Capture the cell that displays the provided text and extract its [x, y] central coordinate. 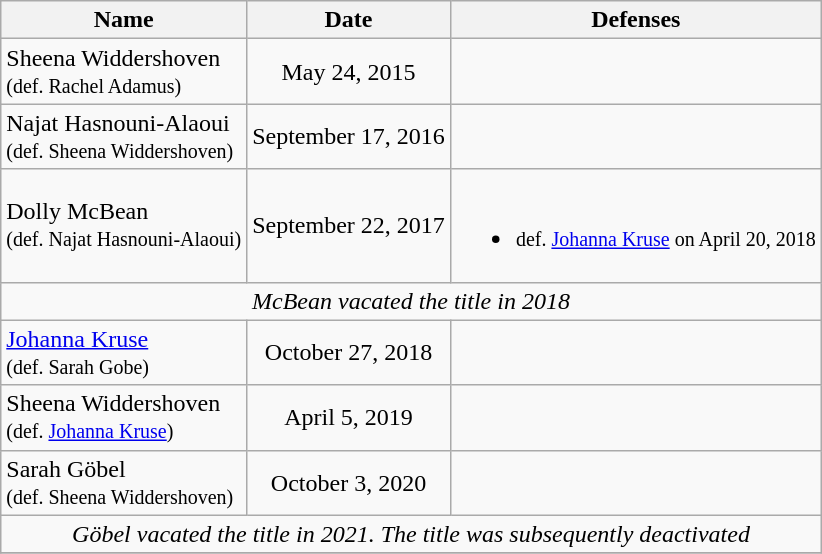
Göbel vacated the title in 2021. The title was subsequently deactivated [412, 534]
Date [349, 20]
September 22, 2017 [349, 226]
September 17, 2016 [349, 136]
Dolly McBean (def. Najat Hasnouni-Alaoui) [124, 226]
Johanna Kruse (def. Sarah Gobe) [124, 352]
McBean vacated the title in 2018 [412, 301]
Sheena Widdershoven (def. Johanna Kruse) [124, 418]
October 27, 2018 [349, 352]
def. Johanna Kruse on April 20, 2018 [636, 226]
May 24, 2015 [349, 72]
Sarah Göbel (def. Sheena Widdershoven) [124, 482]
October 3, 2020 [349, 482]
Defenses [636, 20]
Sheena Widdershoven (def. Rachel Adamus) [124, 72]
Name [124, 20]
April 5, 2019 [349, 418]
Najat Hasnouni-Alaoui (def. Sheena Widdershoven) [124, 136]
